Locate the cell with the specified text and output its [X, Y] center coordinate. 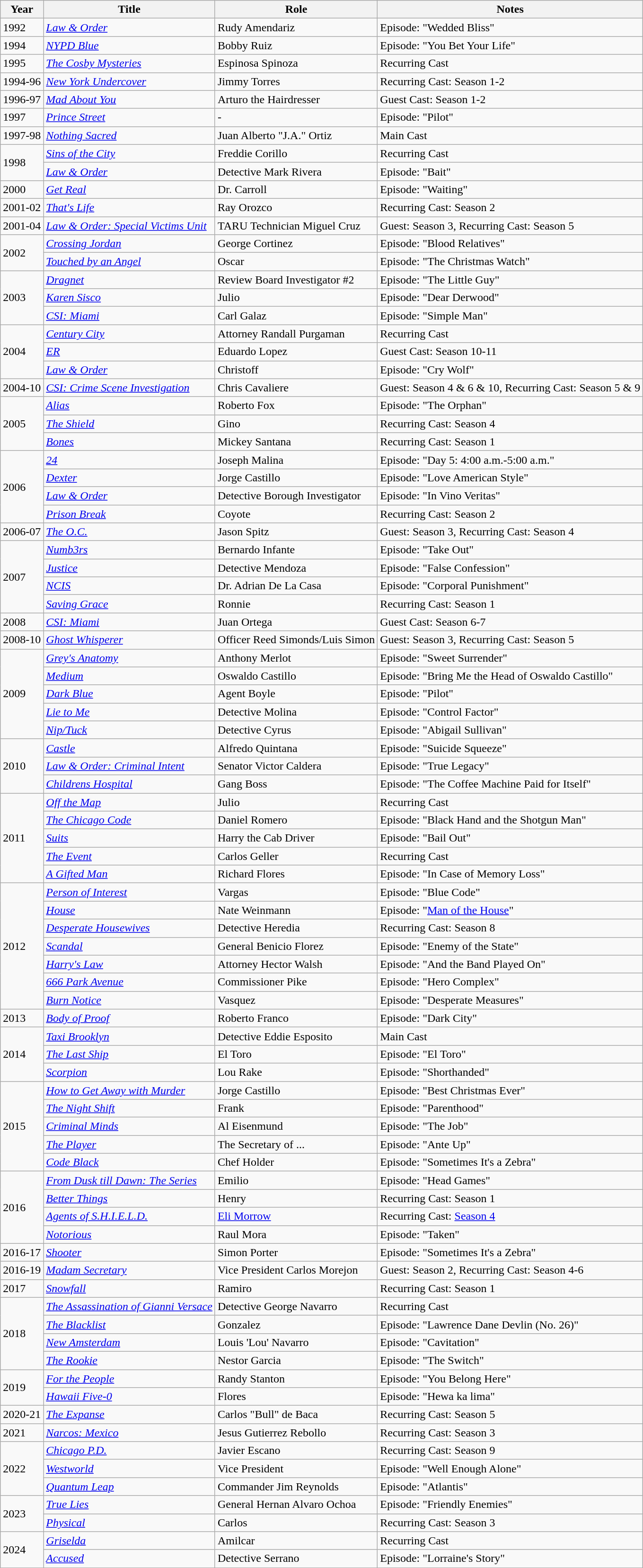
Gang Boss [296, 784]
Episode: "Blue Code" [510, 892]
Roberto Fox [296, 406]
2003 [22, 298]
Episode: "Cry Wolf" [510, 370]
The Last Ship [130, 1054]
Lie to Me [130, 712]
1992 [22, 27]
Touched by an Angel [130, 262]
Snowfall [130, 1288]
1995 [22, 63]
2024 [22, 1550]
The Rookie [130, 1360]
Law & Order: Special Victims Unit [130, 226]
Quantum Leap [130, 1487]
2000 [22, 189]
Notes [510, 9]
Rudy Amendariz [296, 27]
Alfredo Quintana [296, 748]
Episode: "Simple Man" [510, 316]
Sins of the City [130, 153]
Carlos [296, 1523]
The Secretary of ... [296, 1144]
Episode: "Abigail Sullivan" [510, 730]
Medium [130, 676]
Ronnie [296, 604]
2016-17 [22, 1252]
Detective Borough Investigator [296, 496]
Notorious [130, 1234]
Episode: "Well Enough Alone" [510, 1469]
Episode: "The Orphan" [510, 406]
Episode: "Sweet Surrender" [510, 658]
Narcos: Mexico [130, 1433]
1994-96 [22, 81]
Christoff [296, 370]
2005 [22, 424]
The Chicago Code [130, 820]
Oswaldo Castillo [296, 676]
Episode: "False Confession" [510, 568]
2016-19 [22, 1270]
El Toro [296, 1054]
Westworld [130, 1469]
2009 [22, 694]
Jimmy Torres [296, 81]
2013 [22, 1018]
Officer Reed Simonds/Luis Simon [296, 640]
Richard Flores [296, 874]
Episode: "Atlantis" [510, 1487]
Episode: "The Coffee Machine Paid for Itself" [510, 784]
Prince Street [130, 117]
The Event [130, 856]
Randy Stanton [296, 1379]
Episode: "You Belong Here" [510, 1379]
Detective Cyrus [296, 730]
Episode: "Cavitation" [510, 1342]
2019 [22, 1388]
Episode: "True Legacy" [510, 766]
2004 [22, 352]
Episode: "The Little Guy" [510, 280]
Chef Holder [296, 1162]
CSI: Crime Scene Investigation [130, 388]
For the People [130, 1379]
TARU Technician Miguel Cruz [296, 226]
True Lies [130, 1505]
Review Board Investigator #2 [296, 280]
Ramiro [296, 1288]
Recurring Cast: Season 1-2 [510, 81]
2014 [22, 1054]
2007 [22, 577]
Vice President Carlos Morejon [296, 1270]
Episode: "Love American Style" [510, 478]
Episode: "Man of the House" [510, 910]
Jesus Gutierrez Rebollo [296, 1433]
2017 [22, 1288]
Hawaii Five-0 [130, 1397]
2015 [22, 1126]
The Player [130, 1144]
Guest: Season 3, Recurring Cast: Season 4 [510, 532]
Harry's Law [130, 964]
General Hernan Alvaro Ochoa [296, 1505]
Episode: "In Case of Memory Loss" [510, 874]
Alias [130, 406]
Jason Spitz [296, 532]
2008-10 [22, 640]
Amilcar [296, 1541]
The O.C. [130, 532]
Scorpion [130, 1072]
New Amsterdam [130, 1342]
Title [130, 9]
2001-02 [22, 207]
Nate Weinmann [296, 910]
Gonzalez [296, 1324]
Juan Alberto "J.A." Ortiz [296, 135]
Grey's Anatomy [130, 658]
Body of Proof [130, 1018]
Chris Cavaliere [296, 388]
Detective Eddie Esposito [296, 1036]
2020-21 [22, 1415]
1994 [22, 45]
Episode: "Bring Me the Head of Oswaldo Castillo" [510, 676]
Detective Heredia [296, 928]
Person of Interest [130, 892]
Episode: "Take Out" [510, 550]
Nip/Tuck [130, 730]
George Cortinez [296, 244]
Detective Mark Rivera [296, 171]
The Cosby Mysteries [130, 63]
Suits [130, 838]
Guest Cast: Season 10-11 [510, 352]
Eli Morrow [296, 1216]
2021 [22, 1433]
Detective Molina [296, 712]
Episode: "Suicide Squeeze" [510, 748]
2004-10 [22, 388]
Louis 'Lou' Navarro [296, 1342]
Dark Blue [130, 694]
Nothing Sacred [130, 135]
Episode: "Day 5: 4:00 a.m.-5:00 a.m." [510, 460]
Taxi Brooklyn [130, 1036]
Episode: "You Bet Your Life" [510, 45]
Episode: "In Vino Veritas" [510, 496]
Episode: "Hero Complex" [510, 982]
Ghost Whisperer [130, 640]
Shooter [130, 1252]
The Shield [130, 424]
Vasquez [296, 1000]
The Blacklist [130, 1324]
The Night Shift [130, 1108]
ER [130, 352]
NCIS [130, 586]
How to Get Away with Murder [130, 1090]
Prison Break [130, 514]
Get Real [130, 189]
Guest: Season 4 & 6 & 10, Recurring Cast: Season 5 & 9 [510, 388]
Juan Ortega [296, 622]
That's Life [130, 207]
Episode: "Shorthanded" [510, 1072]
Role [296, 9]
2006-07 [22, 532]
Recurring Cast: Season 8 [510, 928]
2022 [22, 1469]
Episode: "Enemy of the State" [510, 946]
Episode: "The Christmas Watch" [510, 262]
2023 [22, 1514]
Griselda [130, 1541]
Guest: Season 2, Recurring Cast: Season 4-6 [510, 1270]
Episode: "El Toro" [510, 1054]
Carlos Geller [296, 856]
Dragnet [130, 280]
Henry [296, 1198]
Crossing Jordan [130, 244]
Espinosa Spinoza [296, 63]
Physical [130, 1523]
The Assassination of Gianni Versace [130, 1306]
Dr. Adrian De La Casa [296, 586]
Vargas [296, 892]
Scandal [130, 946]
Madam Secretary [130, 1270]
Mad About You [130, 99]
2001-04 [22, 226]
Dr. Carroll [296, 189]
Javier Escano [296, 1451]
Saving Grace [130, 604]
Eduardo Lopez [296, 352]
Episode: "Ante Up" [510, 1144]
Episode: "Blood Relatives" [510, 244]
1997 [22, 117]
Better Things [130, 1198]
Daniel Romero [296, 820]
Gino [296, 424]
Chicago P.D. [130, 1451]
Emilio [296, 1180]
Recurring Cast: Season 5 [510, 1415]
New York Undercover [130, 81]
1996-97 [22, 99]
Recurring Cast: Season 9 [510, 1451]
Criminal Minds [130, 1126]
Code Black [130, 1162]
24 [130, 460]
Off the Map [130, 802]
Episode: "Black Hand and the Shotgun Man" [510, 820]
Detective George Navarro [296, 1306]
Mickey Santana [296, 442]
- [296, 117]
2011 [22, 838]
Episode: "Control Factor" [510, 712]
Accused [130, 1559]
Joseph Malina [296, 460]
Roberto Franco [296, 1018]
1998 [22, 162]
Episode: "The Switch" [510, 1360]
Bernardo Infante [296, 550]
Episode: "Bail Out" [510, 838]
Oscar [296, 262]
Episode: "Desperate Measures" [510, 1000]
Episode: "Dear Derwood" [510, 298]
Carl Galaz [296, 316]
Lou Rake [296, 1072]
Desperate Housewives [130, 928]
2018 [22, 1333]
Episode: "And the Band Played On" [510, 964]
Detective Mendoza [296, 568]
Freddie Corillo [296, 153]
Episode: "Parenthood" [510, 1108]
Castle [130, 748]
The Expanse [130, 1415]
Episode: "Taken" [510, 1234]
Harry the Cab Driver [296, 838]
Arturo the Hairdresser [296, 99]
NYPD Blue [130, 45]
A Gifted Man [130, 874]
2012 [22, 946]
1997-98 [22, 135]
Episode: "Best Christmas Ever" [510, 1090]
Commissioner Pike [296, 982]
Episode: "Wedded Bliss" [510, 27]
Episode: "Dark City" [510, 1018]
Dexter [130, 478]
Episode: "Head Games" [510, 1180]
2002 [22, 253]
666 Park Avenue [130, 982]
2006 [22, 487]
Episode: "Friendly Enemies" [510, 1505]
Flores [296, 1397]
Coyote [296, 514]
Agent Boyle [296, 694]
Numb3rs [130, 550]
Childrens Hospital [130, 784]
Detective Serrano [296, 1559]
Century City [130, 334]
House [130, 910]
Frank [296, 1108]
Simon Porter [296, 1252]
Karen Sisco [130, 298]
Burn Notice [130, 1000]
Raul Mora [296, 1234]
Al Eisenmund [296, 1126]
Bobby Ruiz [296, 45]
Guest Cast: Season 6-7 [510, 622]
Carlos "Bull" de Baca [296, 1415]
Episode: "The Job" [510, 1126]
Nestor Garcia [296, 1360]
Attorney Randall Purgaman [296, 334]
General Benicio Florez [296, 946]
Guest Cast: Season 1-2 [510, 99]
Bones [130, 442]
Episode: "Corporal Punishment" [510, 586]
2016 [22, 1207]
Vice President [296, 1469]
Anthony Merlot [296, 658]
2010 [22, 766]
Justice [130, 568]
Law & Order: Criminal Intent [130, 766]
Attorney Hector Walsh [296, 964]
Episode: "Lorraine's Story" [510, 1559]
Episode: "Lawrence Dane Devlin (No. 26)" [510, 1324]
Episode: "Waiting" [510, 189]
Episode: "Bait" [510, 171]
Commander Jim Reynolds [296, 1487]
Episode: "Hewa ka lima" [510, 1397]
Senator Victor Caldera [296, 766]
Year [22, 9]
From Dusk till Dawn: The Series [130, 1180]
Agents of S.H.I.E.L.D. [130, 1216]
2008 [22, 622]
Ray Orozco [296, 207]
